Search for the cell housing the specified text and yield its (X, Y) center coordinate. 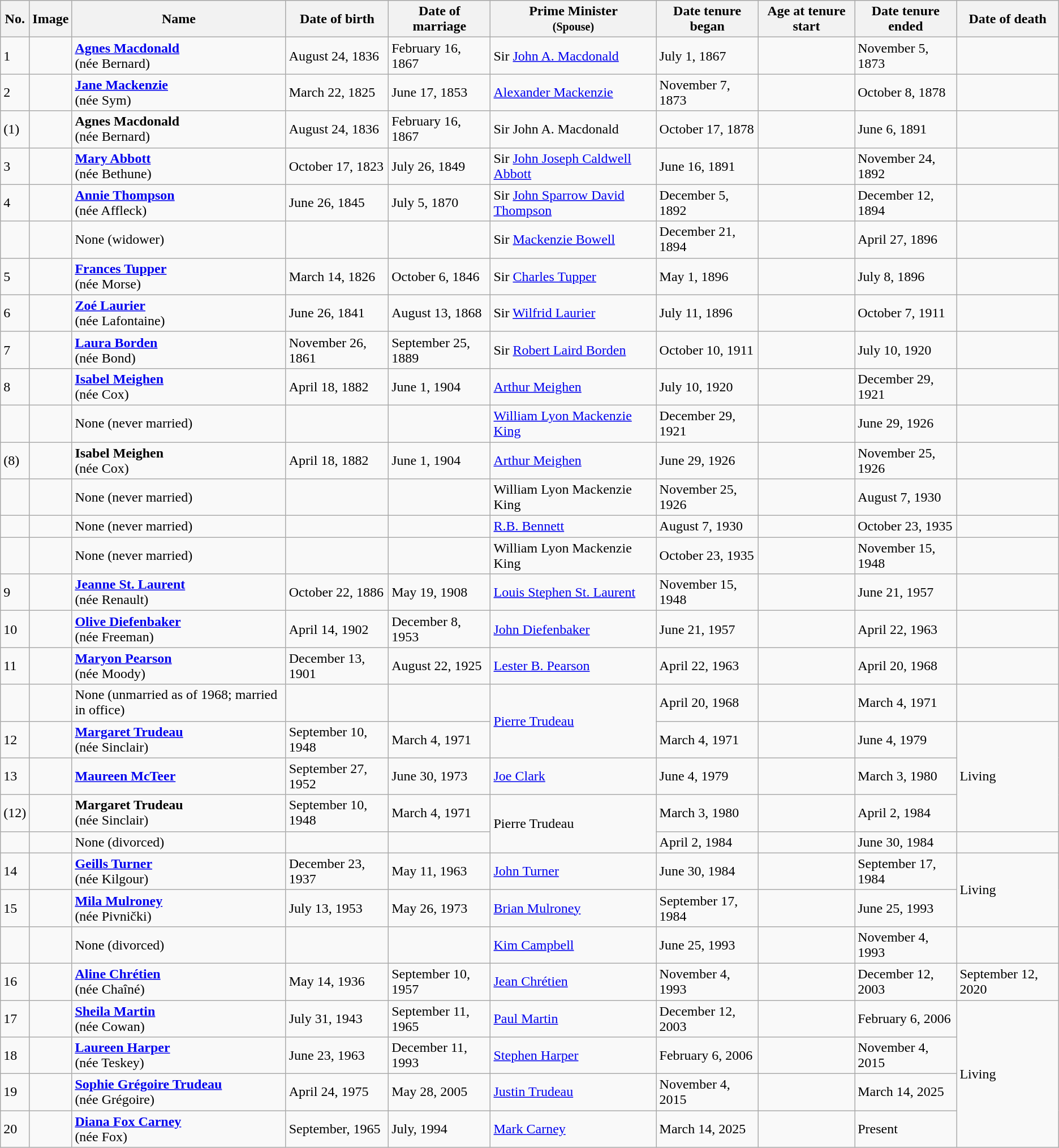
No. (15, 19)
November 7, 1873 (707, 93)
20 (15, 1129)
19 (15, 1093)
2 (15, 93)
December 5, 1892 (707, 202)
September 27, 1952 (337, 776)
Sir Robert Laird Borden (574, 349)
Date tenure ended (906, 19)
4 (15, 202)
None (widower) (179, 240)
13 (15, 776)
(1) (15, 129)
Sir John Joseph Caldwell Abbott (574, 166)
Lester B. Pearson (574, 666)
April 27, 1896 (906, 240)
7 (15, 349)
December 8, 1953 (440, 629)
Paul Martin (574, 1018)
Diana Fox Carney(née Fox) (179, 1129)
(8) (15, 460)
May 19, 1908 (440, 593)
Maureen McTeer (179, 776)
Name (179, 19)
Date of death (1008, 19)
Image (51, 19)
15 (15, 908)
October 8, 1878 (906, 93)
Sir Wilfrid Laurier (574, 313)
July, 1994 (440, 1129)
May 28, 2005 (440, 1093)
June 30, 1973 (440, 776)
Geills Turner(née Kilgour) (179, 871)
September 10, 1957 (440, 982)
October 17, 1878 (707, 129)
Mary Abbott(née Bethune) (179, 166)
Kim Campbell (574, 944)
Zoé Laurier(née Lafontaine) (179, 313)
September 11, 1965 (440, 1018)
John Turner (574, 871)
10 (15, 629)
8 (15, 387)
December 13, 1901 (337, 666)
Alexander Mackenzie (574, 93)
December 21, 1894 (707, 240)
May 26, 1973 (440, 908)
Mila Mulroney(née Pivnički) (179, 908)
Date of birth (337, 19)
9 (15, 593)
October 6, 1846 (440, 276)
June 26, 1845 (337, 202)
None (unmarried as of 1968; married in office) (179, 702)
(12) (15, 813)
Mark Carney (574, 1129)
Brian Mulroney (574, 908)
Frances Tupper(née Morse) (179, 276)
July 11, 1896 (707, 313)
June 6, 1891 (906, 129)
December 12, 1894 (906, 202)
Sir Mackenzie Bowell (574, 240)
October 7, 1911 (906, 313)
May 11, 1963 (440, 871)
R.B. Bennett (574, 526)
July 31, 1943 (337, 1018)
Jane Mackenzie(née Sym) (179, 93)
Age at tenure start (806, 19)
October 17, 1823 (337, 166)
April 14, 1902 (337, 629)
Joe Clark (574, 776)
6 (15, 313)
November 24, 1892 (906, 166)
May 14, 1936 (337, 982)
Present (906, 1129)
Olive Diefenbaker(née Freeman) (179, 629)
Sheila Martin(née Cowan) (179, 1018)
March 22, 1825 (337, 93)
September, 1965 (337, 1129)
May 1, 1896 (707, 276)
Aline Chrétien(née Chaîné) (179, 982)
John Diefenbaker (574, 629)
July 13, 1953 (337, 908)
12 (15, 740)
Jean Chrétien (574, 982)
16 (15, 982)
August 13, 1868 (440, 313)
Date of marriage (440, 19)
17 (15, 1018)
July 8, 1896 (906, 276)
November 26, 1861 (337, 349)
14 (15, 871)
11 (15, 666)
July 26, 1849 (440, 166)
September 12, 2020 (1008, 982)
Laura Borden(née Bond) (179, 349)
Justin Trudeau (574, 1093)
July 1, 1867 (707, 55)
1 (15, 55)
December 23, 1937 (337, 871)
September 25, 1889 (440, 349)
April 24, 1975 (337, 1093)
5 (15, 276)
August 22, 1925 (440, 666)
October 10, 1911 (707, 349)
June 17, 1853 (440, 93)
Stephen Harper (574, 1055)
Sir John Sparrow David Thompson (574, 202)
Louis Stephen St. Laurent (574, 593)
3 (15, 166)
Annie Thompson(née Affleck) (179, 202)
July 5, 1870 (440, 202)
Laureen Harper(née Teskey) (179, 1055)
Jeanne St. Laurent(née Renault) (179, 593)
Sophie Grégoire Trudeau(née Grégoire) (179, 1093)
October 22, 1886 (337, 593)
Sir Charles Tupper (574, 276)
Maryon Pearson(née Moody) (179, 666)
December 11, 1993 (440, 1055)
June 23, 1963 (337, 1055)
June 16, 1891 (707, 166)
November 5, 1873 (906, 55)
June 26, 1841 (337, 313)
Date tenure began (707, 19)
18 (15, 1055)
March 14, 1826 (337, 276)
Prime Minister(Spouse) (574, 19)
